Pinpoint the cell where the given text exists, returning its (X, Y) midpoint coordinate. 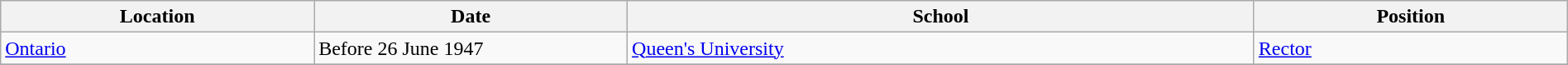
Location (157, 17)
Rector (1411, 48)
Before 26 June 1947 (471, 48)
Position (1411, 17)
Date (471, 17)
Ontario (157, 48)
Queen's University (941, 48)
School (941, 17)
